Locate the cell with the specified text and output its (X, Y) center coordinate. 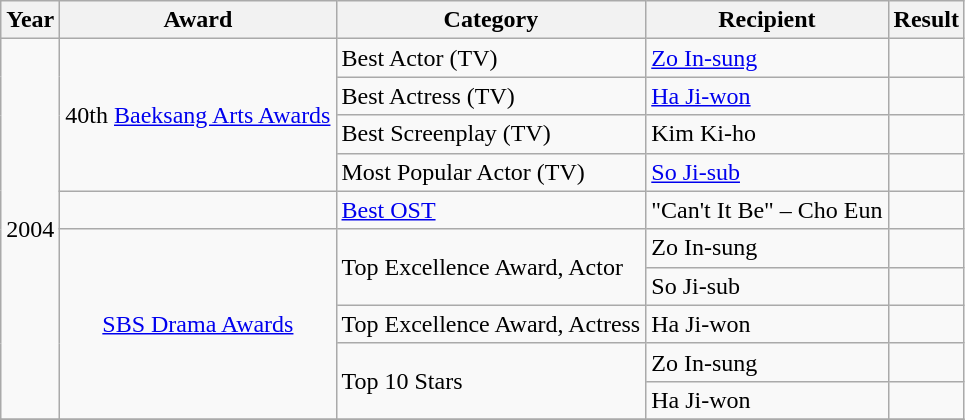
Best Screenplay (TV) (491, 134)
Top Excellence Award, Actor (491, 267)
Kim Ki-ho (767, 134)
Year (30, 20)
2004 (30, 230)
Recipient (767, 20)
Most Popular Actor (TV) (491, 172)
"Can't It Be" – Cho Eun (767, 210)
Best Actress (TV) (491, 96)
Category (491, 20)
Best OST (491, 210)
Top Excellence Award, Actress (491, 324)
Best Actor (TV) (491, 58)
Award (198, 20)
Top 10 Stars (491, 381)
SBS Drama Awards (198, 324)
Result (926, 20)
40th Baeksang Arts Awards (198, 115)
